Scan for the cell matching the given text and deliver its (X, Y) coordinate at center. 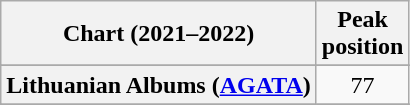
77 (362, 85)
Chart (2021–2022) (159, 34)
Lithuanian Albums (AGATA) (159, 85)
Peakposition (362, 34)
